Extract the (X, Y) coordinate from the center of the cell holding the provided text.  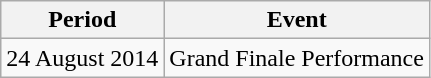
Event (297, 20)
Grand Finale Performance (297, 58)
24 August 2014 (82, 58)
Period (82, 20)
